Determine the (x, y) coordinate at the center of the cell enclosing the given text.  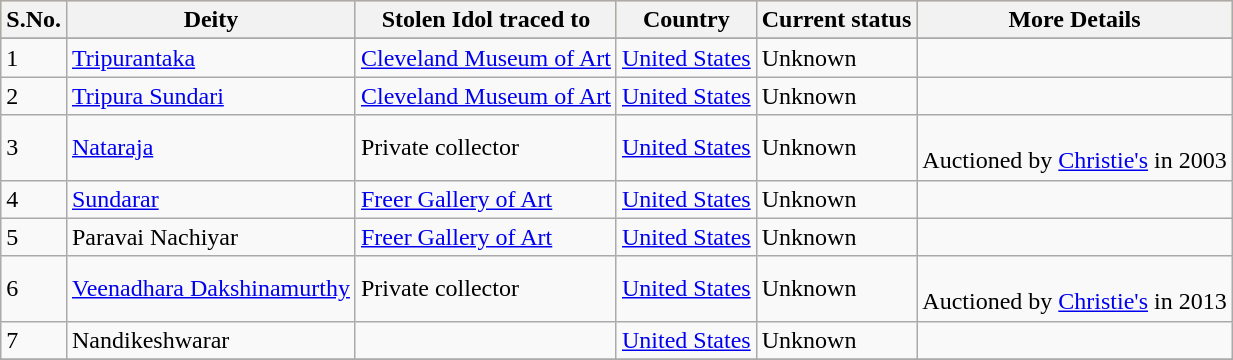
More Details (1074, 20)
5 (34, 237)
Tripurantaka (210, 58)
Nandikeshwarar (210, 340)
3 (34, 148)
Current status (836, 20)
1 (34, 58)
Deity (210, 20)
Veenadhara Dakshinamurthy (210, 288)
4 (34, 199)
Auctioned by Christie's in 2013 (1074, 288)
Paravai Nachiyar (210, 237)
Country (686, 20)
Auctioned by Christie's in 2003 (1074, 148)
S.No. (34, 20)
2 (34, 96)
7 (34, 340)
Nataraja (210, 148)
Stolen Idol traced to (486, 20)
Tripura Sundari (210, 96)
6 (34, 288)
Sundarar (210, 199)
